Determine the [x, y] coordinate at the center of the cell enclosing the given text.  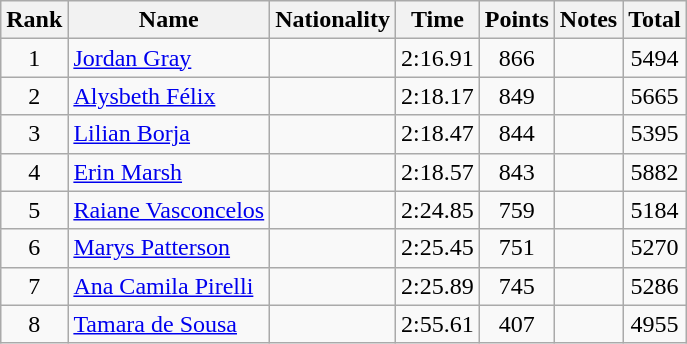
7 [34, 286]
5270 [655, 248]
6 [34, 248]
Erin Marsh [169, 172]
Time [437, 20]
5184 [655, 210]
2:18.17 [437, 96]
Ana Camila Pirelli [169, 286]
Rank [34, 20]
Alysbeth Félix [169, 96]
Jordan Gray [169, 58]
2:24.85 [437, 210]
1 [34, 58]
3 [34, 134]
5494 [655, 58]
Total [655, 20]
866 [516, 58]
2:18.57 [437, 172]
4 [34, 172]
751 [516, 248]
2:25.89 [437, 286]
5 [34, 210]
5286 [655, 286]
Points [516, 20]
5395 [655, 134]
2:55.61 [437, 324]
Name [169, 20]
2:16.91 [437, 58]
407 [516, 324]
Notes [588, 20]
8 [34, 324]
2:25.45 [437, 248]
759 [516, 210]
Lilian Borja [169, 134]
Tamara de Sousa [169, 324]
Nationality [333, 20]
Raiane Vasconcelos [169, 210]
2 [34, 96]
5665 [655, 96]
4955 [655, 324]
843 [516, 172]
Marys Patterson [169, 248]
745 [516, 286]
849 [516, 96]
844 [516, 134]
2:18.47 [437, 134]
5882 [655, 172]
